Scan for the cell matching the given text and deliver its [x, y] coordinate at center. 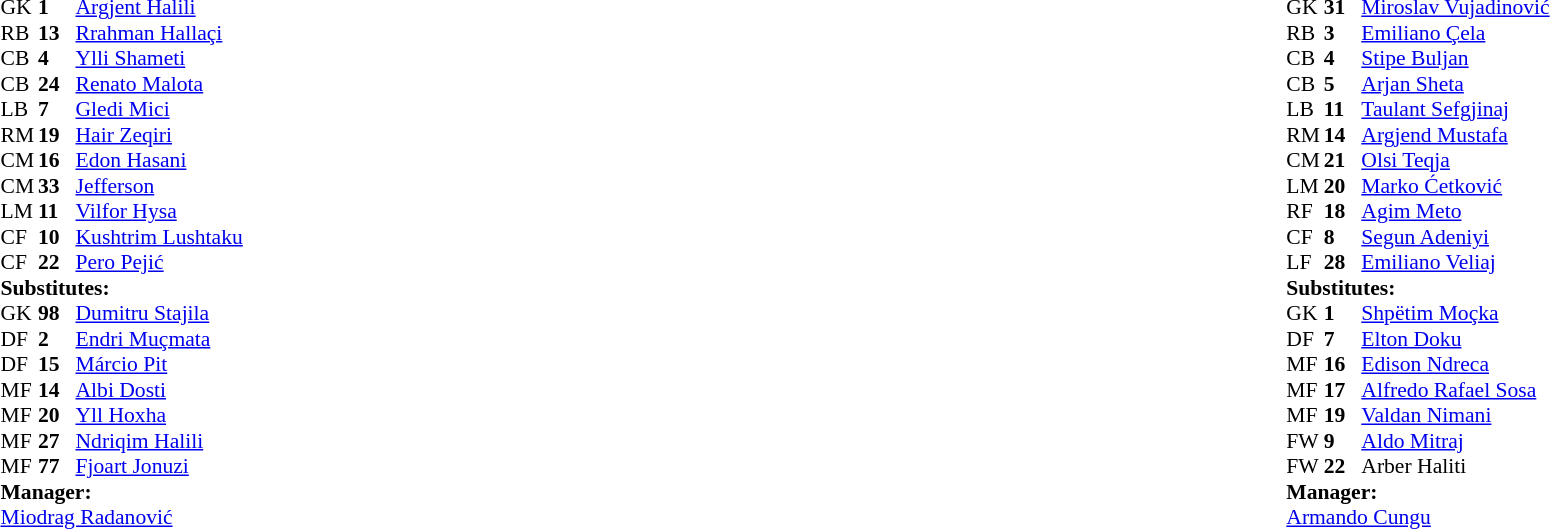
2 [57, 339]
33 [57, 186]
Márcio Pit [160, 365]
3 [1343, 33]
21 [1343, 161]
98 [57, 313]
13 [57, 33]
28 [1343, 263]
Stipe Buljan [1455, 59]
9 [1343, 441]
Fjoart Jonuzi [160, 467]
Arjan Sheta [1455, 84]
LF [1305, 263]
Kushtrim Lushtaku [160, 237]
18 [1343, 211]
5 [1343, 84]
Ndriqim Halili [160, 441]
Vilfor Hysa [160, 211]
1 [1343, 313]
Yll Hoxha [160, 415]
17 [1343, 390]
8 [1343, 237]
Elton Doku [1455, 339]
Ylli Shameti [160, 59]
Agim Meto [1455, 211]
Rrahman Hallaçi [160, 33]
Taulant Sefgjinaj [1455, 109]
27 [57, 441]
Edon Hasani [160, 161]
Argjend Mustafa [1455, 135]
Albi Dosti [160, 390]
Edison Ndreca [1455, 365]
Emiliano Çela [1455, 33]
Gledi Mici [160, 109]
Jefferson [160, 186]
Valdan Nimani [1455, 415]
Emiliano Veliaj [1455, 263]
Marko Ćetković [1455, 186]
Arber Haliti [1455, 467]
Pero Pejić [160, 263]
Shpëtim Moçka [1455, 313]
Alfredo Rafael Sosa [1455, 390]
Aldo Mitraj [1455, 441]
RF [1305, 211]
10 [57, 237]
Dumitru Stajila [160, 313]
Renato Malota [160, 84]
Hair Zeqiri [160, 135]
Olsi Teqja [1455, 161]
24 [57, 84]
Segun Adeniyi [1455, 237]
77 [57, 467]
15 [57, 365]
Endri Muçmata [160, 339]
